From the cell containing the given text, extract its center point as [x, y] coordinate. 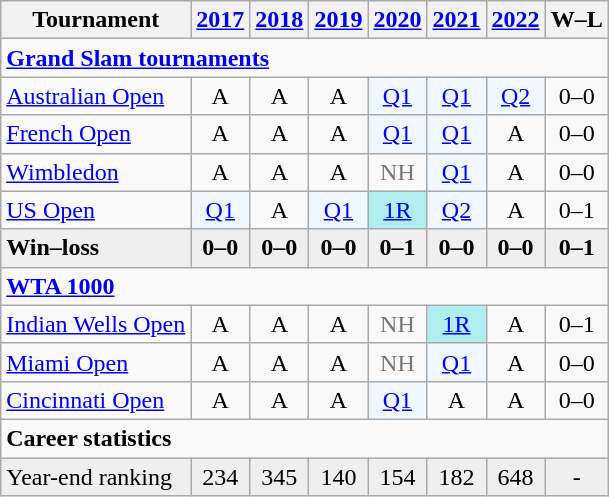
2017 [220, 20]
182 [456, 477]
Wimbledon [96, 172]
Grand Slam tournaments [304, 58]
345 [280, 477]
140 [338, 477]
154 [398, 477]
Cincinnati Open [96, 400]
648 [516, 477]
WTA 1000 [304, 286]
Career statistics [304, 438]
W–L [576, 20]
Tournament [96, 20]
Indian Wells Open [96, 324]
Year-end ranking [96, 477]
US Open [96, 210]
2020 [398, 20]
2022 [516, 20]
French Open [96, 134]
Miami Open [96, 362]
2021 [456, 20]
- [576, 477]
234 [220, 477]
Win–loss [96, 248]
2019 [338, 20]
Australian Open [96, 96]
2018 [280, 20]
